Extract the (X, Y) coordinate from the center of the cell holding the provided text.  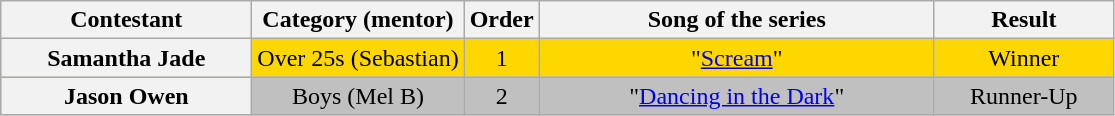
Winner (1024, 58)
"Dancing in the Dark" (736, 96)
Jason Owen (126, 96)
"Scream" (736, 58)
Samantha Jade (126, 58)
Result (1024, 20)
1 (502, 58)
Song of the series (736, 20)
Contestant (126, 20)
Over 25s (Sebastian) (358, 58)
Category (mentor) (358, 20)
Order (502, 20)
Boys (Mel B) (358, 96)
Runner-Up (1024, 96)
2 (502, 96)
